Extract the (x, y) coordinate from the center of the cell holding the provided text.  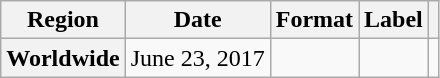
Format (314, 20)
Worldwide (63, 58)
Region (63, 20)
Date (198, 20)
June 23, 2017 (198, 58)
Label (394, 20)
